Extract the [X, Y] coordinate from the center of the cell holding the provided text.  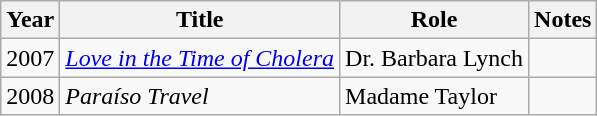
Role [434, 20]
Dr. Barbara Lynch [434, 58]
Love in the Time of Cholera [200, 58]
Paraíso Travel [200, 96]
Title [200, 20]
2007 [30, 58]
Year [30, 20]
2008 [30, 96]
Notes [563, 20]
Madame Taylor [434, 96]
